From the cell containing the given text, extract its center point as (x, y) coordinate. 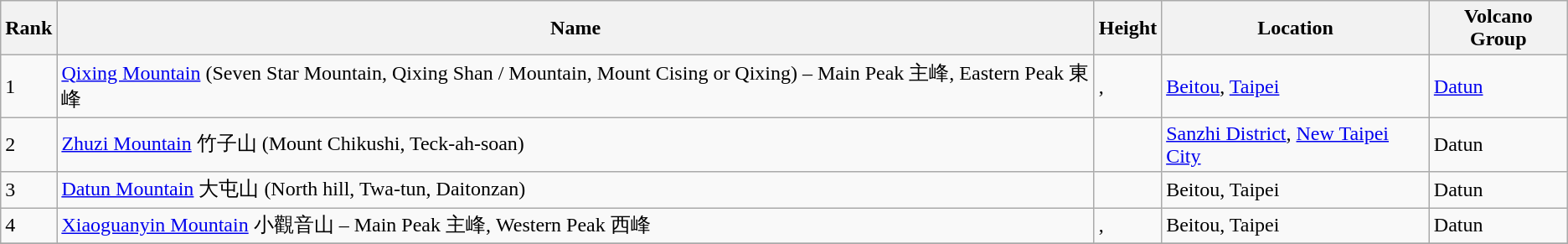
3 (28, 189)
Rank (28, 29)
Location (1296, 29)
Volcano Group (1498, 29)
Qixing Mountain (Seven Star Mountain, Qixing Shan / Mountain, Mount Cising or Qixing) – Main Peak 主峰, Eastern Peak 東峰 (575, 86)
Name (575, 29)
Sanzhi District, New Taipei City (1296, 144)
Zhuzi Mountain 竹子山 (Mount Chikushi, Teck-ah-soan) (575, 144)
Xiaoguanyin Mountain 小觀音山 – Main Peak 主峰, Western Peak 西峰 (575, 226)
4 (28, 226)
Height (1127, 29)
Datun Mountain 大屯山 (North hill, Twa-tun, Daitonzan) (575, 189)
1 (28, 86)
2 (28, 144)
